Extract the [x, y] coordinate from the center of the cell holding the provided text.  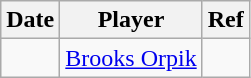
Date [30, 20]
Player [131, 20]
Brooks Orpik [131, 58]
Ref [226, 20]
